Identify which cell holds the provided text, then report its [X, Y] central coordinate. 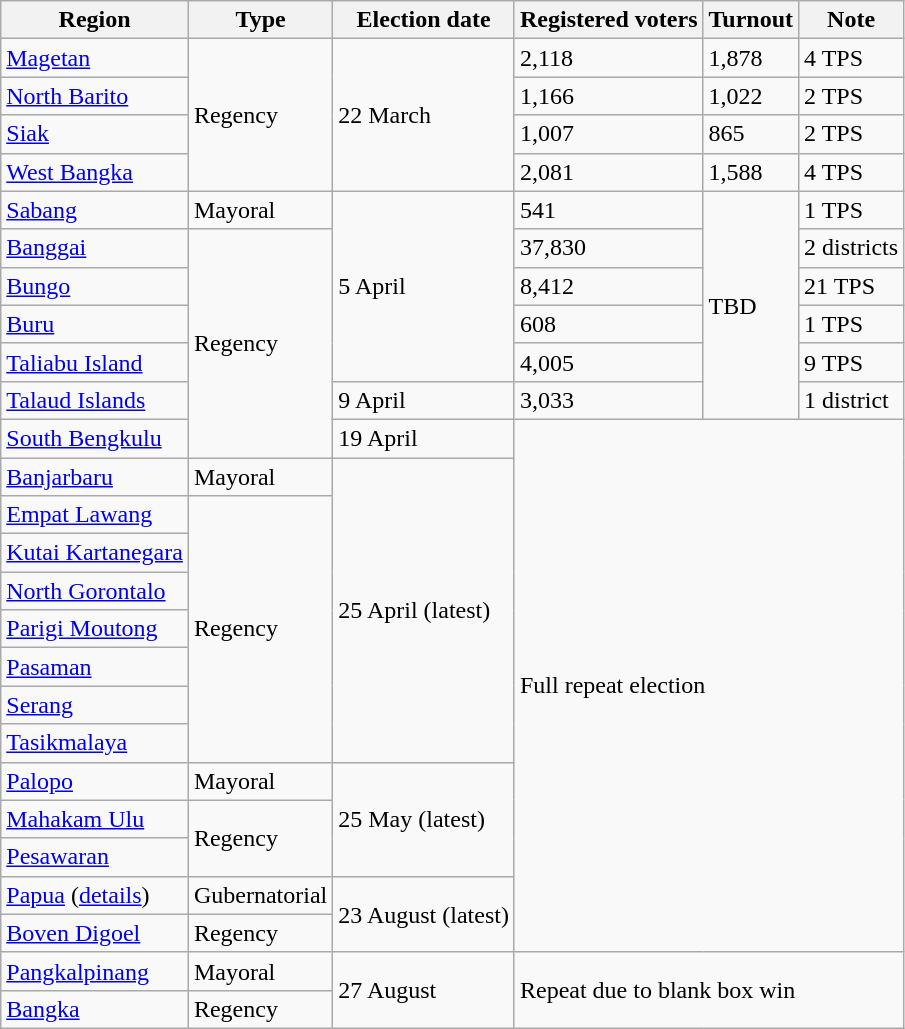
4,005 [608, 362]
Papua (details) [95, 895]
Palopo [95, 781]
Empat Lawang [95, 515]
23 August (latest) [424, 914]
Siak [95, 134]
25 April (latest) [424, 610]
Kutai Kartanegara [95, 553]
Bangka [95, 1009]
Election date [424, 20]
1 district [852, 400]
North Gorontalo [95, 591]
Taliabu Island [95, 362]
Full repeat election [708, 686]
Parigi Moutong [95, 629]
1,007 [608, 134]
Pangkalpinang [95, 971]
Note [852, 20]
2 districts [852, 248]
25 May (latest) [424, 819]
Boven Digoel [95, 933]
Type [260, 20]
9 April [424, 400]
37,830 [608, 248]
Bungo [95, 286]
1,878 [751, 58]
Tasikmalaya [95, 743]
9 TPS [852, 362]
Buru [95, 324]
865 [751, 134]
Serang [95, 705]
South Bengkulu [95, 438]
3,033 [608, 400]
TBD [751, 305]
1,166 [608, 96]
27 August [424, 990]
608 [608, 324]
Magetan [95, 58]
2,118 [608, 58]
2,081 [608, 172]
1,588 [751, 172]
21 TPS [852, 286]
8,412 [608, 286]
Mahakam Ulu [95, 819]
Banjarbaru [95, 477]
1,022 [751, 96]
Pesawaran [95, 857]
Gubernatorial [260, 895]
19 April [424, 438]
Banggai [95, 248]
Sabang [95, 210]
Pasaman [95, 667]
Repeat due to blank box win [708, 990]
Registered voters [608, 20]
Talaud Islands [95, 400]
Turnout [751, 20]
22 March [424, 115]
West Bangka [95, 172]
North Barito [95, 96]
541 [608, 210]
5 April [424, 286]
Region [95, 20]
